From the cell containing the given text, extract its center point as [X, Y] coordinate. 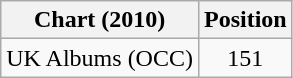
UK Albums (OCC) [100, 58]
Position [245, 20]
151 [245, 58]
Chart (2010) [100, 20]
